Return the (x, y) coordinate for the center point of the cell that contains the specified text.  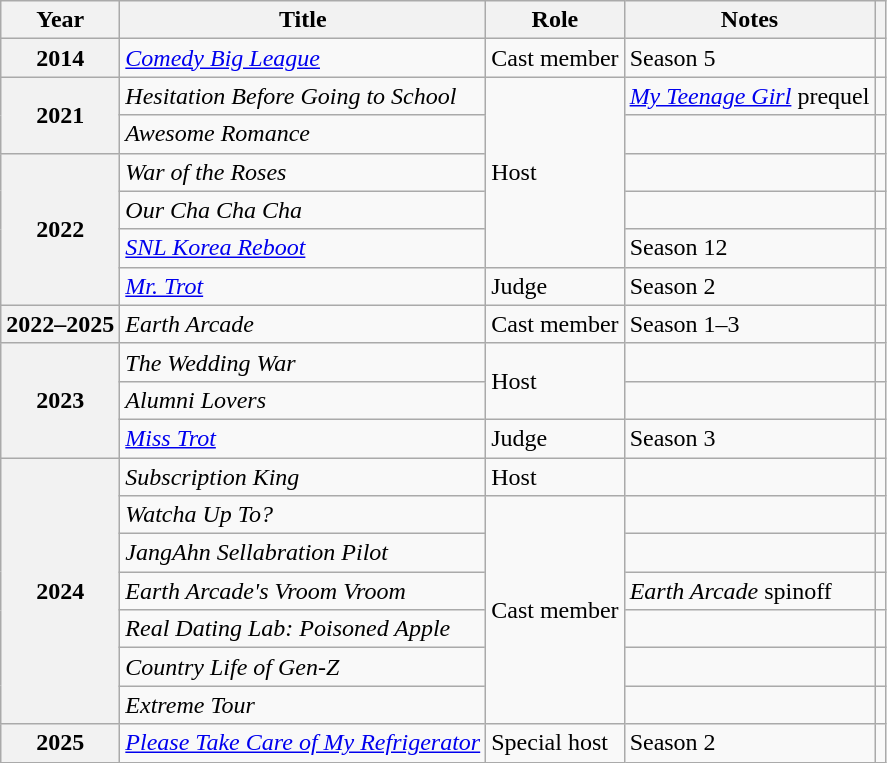
2021 (60, 115)
Alumni Lovers (303, 400)
Season 5 (750, 58)
Hesitation Before Going to School (303, 96)
2025 (60, 743)
Special host (555, 743)
JangAhn Sellabration Pilot (303, 553)
Role (555, 20)
Earth Arcade spinoff (750, 591)
2023 (60, 400)
Mr. Trot (303, 286)
Miss Trot (303, 438)
Season 12 (750, 248)
Year (60, 20)
2022–2025 (60, 324)
Please Take Care of My Refrigerator (303, 743)
2024 (60, 591)
Earth Arcade's Vroom Vroom (303, 591)
Earth Arcade (303, 324)
Title (303, 20)
Our Cha Cha Cha (303, 210)
2022 (60, 229)
War of the Roses (303, 172)
Extreme Tour (303, 705)
Real Dating Lab: Poisoned Apple (303, 629)
Notes (750, 20)
Subscription King (303, 477)
Country Life of Gen-Z (303, 667)
Watcha Up To? (303, 515)
Awesome Romance (303, 134)
My Teenage Girl prequel (750, 96)
Season 1–3 (750, 324)
The Wedding War (303, 362)
SNL Korea Reboot (303, 248)
Season 3 (750, 438)
2014 (60, 58)
Comedy Big League (303, 58)
